Scan for the cell matching the given text and deliver its (X, Y) coordinate at center. 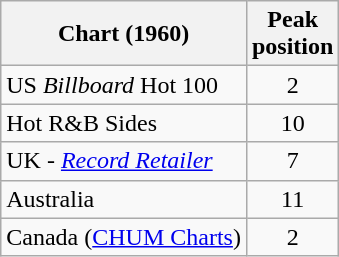
11 (292, 199)
Chart (1960) (124, 34)
10 (292, 123)
Canada (CHUM Charts) (124, 237)
7 (292, 161)
UK - Record Retailer (124, 161)
Peakposition (292, 34)
Hot R&B Sides (124, 123)
US Billboard Hot 100 (124, 85)
Australia (124, 199)
